Return the [X, Y] coordinate for the center point of the cell that contains the specified text.  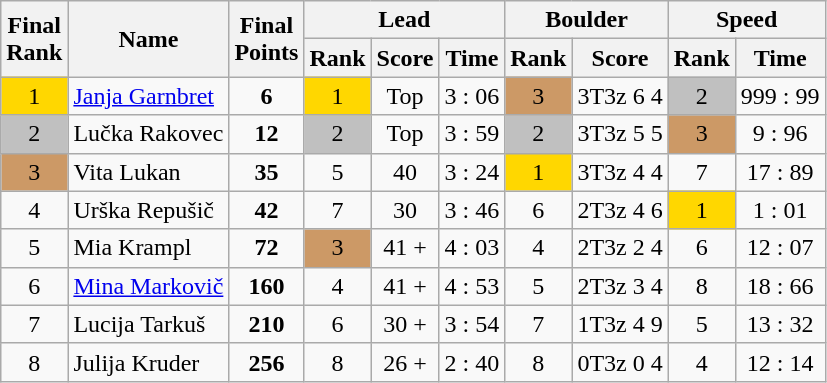
3 : 54 [472, 324]
Lučka Rakovec [148, 134]
42 [266, 210]
Boulder [586, 20]
256 [266, 362]
13 : 32 [780, 324]
2T3z 4 6 [620, 210]
72 [266, 248]
26 + [405, 362]
40 [405, 172]
Speed [746, 20]
4 : 53 [472, 286]
2T3z 3 4 [620, 286]
0T3z 0 4 [620, 362]
Mina Markovič [148, 286]
Janja Garnbret [148, 96]
12 [266, 134]
1T3z 4 9 [620, 324]
3 : 06 [472, 96]
4 : 03 [472, 248]
12 : 14 [780, 362]
30 + [405, 324]
Julija Kruder [148, 362]
2 : 40 [472, 362]
Lead [404, 20]
3T3z 4 4 [620, 172]
3T3z 6 4 [620, 96]
Name [148, 39]
3T3z 5 5 [620, 134]
9 : 96 [780, 134]
Mia Krampl [148, 248]
30 [405, 210]
17 : 89 [780, 172]
Final Points [266, 39]
12 : 07 [780, 248]
Final Rank [34, 39]
999 : 99 [780, 96]
Lucija Tarkuš [148, 324]
160 [266, 286]
1 : 01 [780, 210]
Vita Lukan [148, 172]
2T3z 2 4 [620, 248]
3 : 46 [472, 210]
210 [266, 324]
18 : 66 [780, 286]
Urška Repušič [148, 210]
3 : 24 [472, 172]
35 [266, 172]
3 : 59 [472, 134]
